Provide the (X, Y) coordinate of the cell's center where the given text is located.  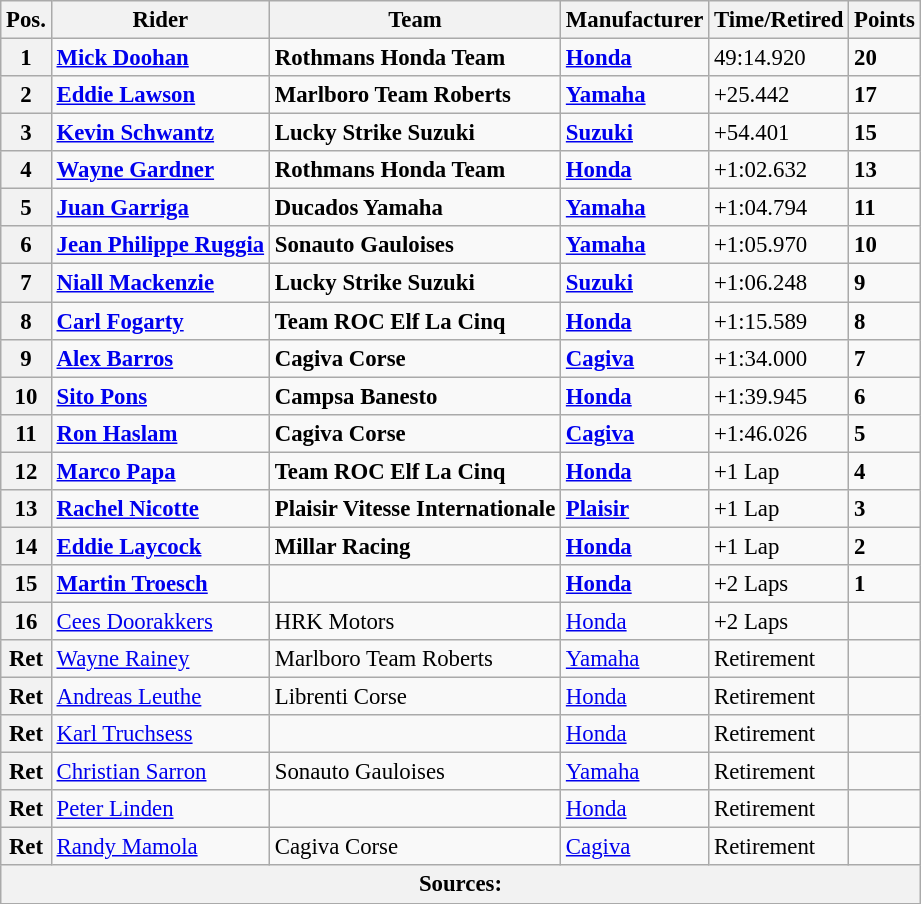
+25.442 (779, 95)
16 (26, 621)
Rider (160, 20)
Team (414, 20)
Christian Sarron (160, 772)
Juan Garriga (160, 208)
Karl Truchsess (160, 734)
+1:05.970 (779, 245)
+1:02.632 (779, 170)
Manufacturer (635, 20)
Rachel Nicotte (160, 509)
Peter Linden (160, 809)
+1:04.794 (779, 208)
Ducados Yamaha (414, 208)
Wayne Rainey (160, 659)
+1:15.589 (779, 321)
Eddie Lawson (160, 95)
12 (26, 471)
Pos. (26, 20)
Carl Fogarty (160, 321)
+1:39.945 (779, 396)
+1:34.000 (779, 358)
Ron Haslam (160, 433)
Sito Pons (160, 396)
Sources: (460, 885)
Alex Barros (160, 358)
Martin Troesch (160, 584)
Plaisir Vitesse Internationale (414, 509)
Points (884, 20)
Niall Mackenzie (160, 283)
Plaisir (635, 509)
+1:06.248 (779, 283)
Campsa Banesto (414, 396)
+1:46.026 (779, 433)
Cees Doorakkers (160, 621)
Randy Mamola (160, 847)
Jean Philippe Ruggia (160, 245)
Andreas Leuthe (160, 697)
HRK Motors (414, 621)
Time/Retired (779, 20)
Wayne Gardner (160, 170)
Millar Racing (414, 546)
Eddie Laycock (160, 546)
20 (884, 58)
49:14.920 (779, 58)
14 (26, 546)
Mick Doohan (160, 58)
17 (884, 95)
Marco Papa (160, 471)
+54.401 (779, 133)
Librenti Corse (414, 697)
Kevin Schwantz (160, 133)
